Scan for the cell matching the given text and deliver its [X, Y] coordinate at center. 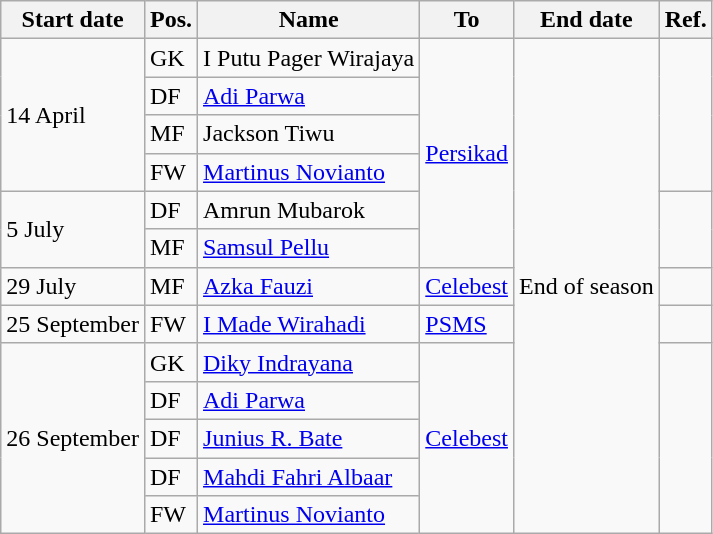
Pos. [170, 20]
Mahdi Fahri Albaar [309, 477]
PSMS [467, 324]
Samsul Pellu [309, 248]
End date [586, 20]
Diky Indrayana [309, 362]
Junius R. Bate [309, 438]
5 July [73, 229]
I Putu Pager Wirajaya [309, 58]
Persikad [467, 153]
To [467, 20]
Jackson Tiwu [309, 134]
I Made Wirahadi [309, 324]
26 September [73, 438]
Azka Fauzi [309, 286]
25 September [73, 324]
14 April [73, 115]
29 July [73, 286]
Ref. [686, 20]
Start date [73, 20]
End of season [586, 286]
Name [309, 20]
Amrun Mubarok [309, 210]
